Determine the [x, y] coordinate at the center of the cell enclosing the given text.  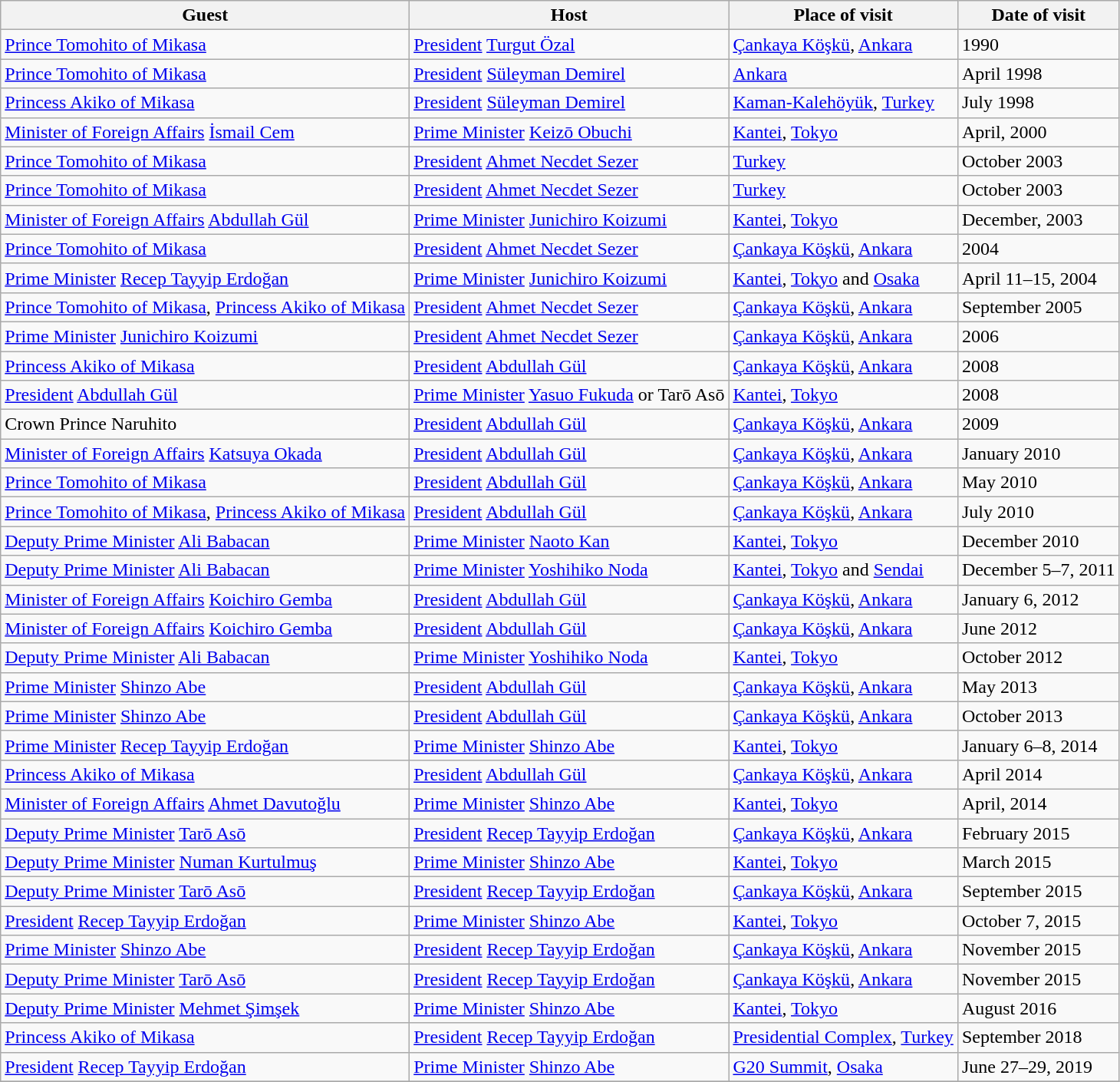
Crown Prince Naruhito [206, 424]
Minister of Foreign Affairs Abdullah Gül [206, 219]
October 2012 [1039, 658]
September 2015 [1039, 892]
Deputy Prime Minister Mehmet Şimşek [206, 1008]
Prime Minister Naoto Kan [569, 541]
2006 [1039, 336]
December 5–7, 2011 [1039, 570]
1990 [1039, 45]
Kantei, Tokyo and Osaka [843, 278]
Guest [206, 15]
September 2018 [1039, 1037]
Place of visit [843, 15]
June 2012 [1039, 628]
April, 2000 [1039, 132]
Minister of Foreign Affairs İsmail Cem [206, 132]
Ankara [843, 74]
December, 2003 [1039, 219]
September 2005 [1039, 307]
Kaman-Kalehöyük, Turkey [843, 103]
April 1998 [1039, 74]
Minister of Foreign Affairs Ahmet Davutoğlu [206, 803]
April 11–15, 2004 [1039, 278]
October 2013 [1039, 716]
July 1998 [1039, 103]
July 2010 [1039, 512]
January 6, 2012 [1039, 599]
Deputy Prime Minister Numan Kurtulmuş [206, 863]
2004 [1039, 249]
June 27–29, 2019 [1039, 1067]
Date of visit [1039, 15]
G20 Summit, Osaka [843, 1067]
Prime Minister Yasuo Fukuda or Tarō Asō [569, 395]
Host [569, 15]
Presidential Complex, Turkey [843, 1037]
January 2010 [1039, 454]
April, 2014 [1039, 803]
May 2010 [1039, 483]
May 2013 [1039, 687]
December 2010 [1039, 541]
2009 [1039, 424]
April 2014 [1039, 774]
Minister of Foreign Affairs Katsuya Okada [206, 454]
March 2015 [1039, 863]
January 6–8, 2014 [1039, 745]
Prime Minister Keizō Obuchi [569, 132]
Kantei, Tokyo and Sendai [843, 570]
August 2016 [1039, 1008]
February 2015 [1039, 833]
October 7, 2015 [1039, 921]
President Turgut Özal [569, 45]
